Detect which cell encompasses the target text, then output its [x, y] center coordinate. 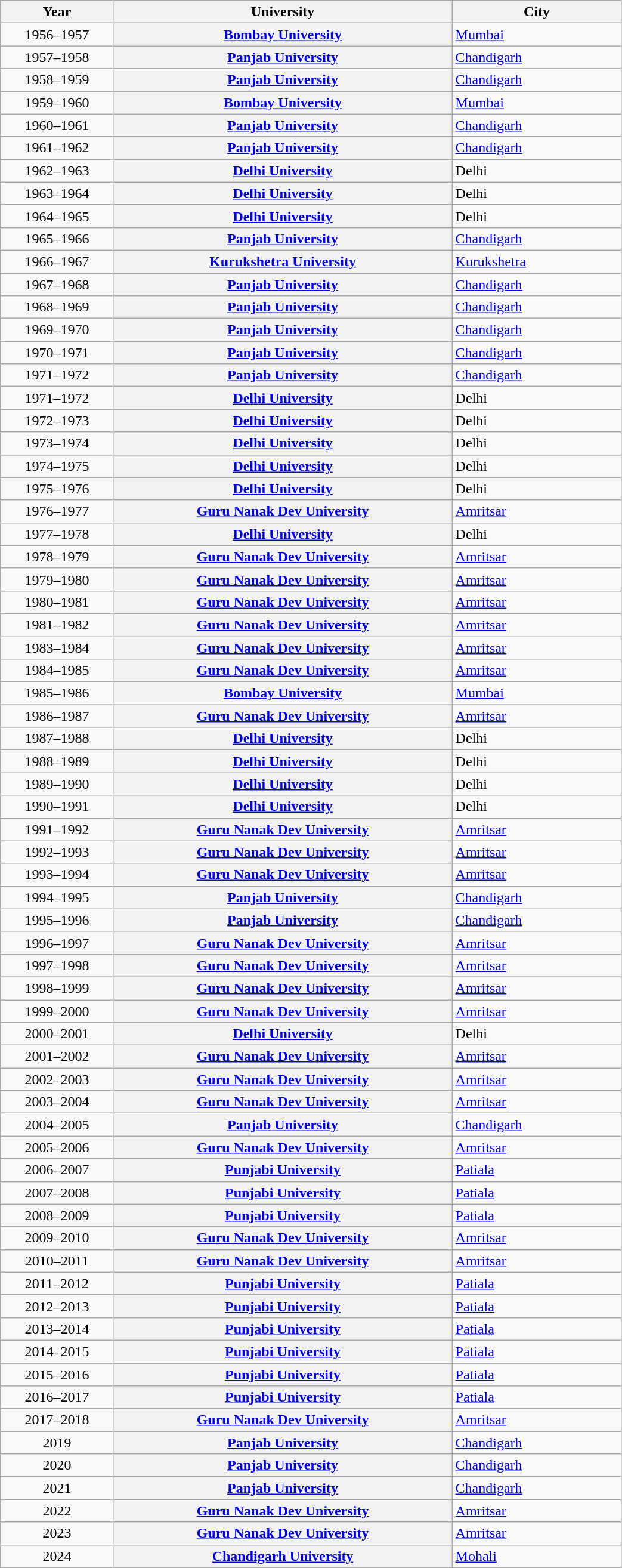
1963–1964 [57, 193]
2015–2016 [57, 1374]
1992–1993 [57, 852]
1978–1979 [57, 557]
1987–1988 [57, 739]
1959–1960 [57, 103]
1981–1982 [57, 625]
2008–2009 [57, 1215]
1975–1976 [57, 489]
2007–2008 [57, 1193]
2006–2007 [57, 1170]
1996–1997 [57, 943]
2009–2010 [57, 1238]
Chandigarh University [283, 1556]
1985–1986 [57, 693]
1964–1965 [57, 216]
University [283, 12]
1994–1995 [57, 897]
1984–1985 [57, 671]
2020 [57, 1465]
1972–1973 [57, 421]
2024 [57, 1556]
1979–1980 [57, 579]
Kurukshetra University [283, 261]
1998–1999 [57, 988]
Mohali [537, 1556]
2019 [57, 1443]
2017–2018 [57, 1420]
1970–1971 [57, 353]
1977–1978 [57, 534]
2021 [57, 1488]
2022 [57, 1511]
1956–1957 [57, 35]
1973–1974 [57, 443]
2010–2011 [57, 1261]
1989–1990 [57, 784]
2001–2002 [57, 1057]
2000–2001 [57, 1034]
1976–1977 [57, 511]
1957–1958 [57, 57]
1997–1998 [57, 965]
1990–1991 [57, 807]
1991–1992 [57, 829]
2011–2012 [57, 1283]
1968–1969 [57, 307]
1974–1975 [57, 466]
2004–2005 [57, 1125]
1986–1987 [57, 716]
1999–2000 [57, 1011]
Kurukshetra [537, 261]
1958–1959 [57, 80]
1965–1966 [57, 239]
2013–2014 [57, 1329]
1967–1968 [57, 285]
2003–2004 [57, 1102]
2005–2006 [57, 1147]
2002–2003 [57, 1079]
1988–1989 [57, 761]
City [537, 12]
2016–2017 [57, 1397]
1969–1970 [57, 330]
Year [57, 12]
1993–1994 [57, 875]
1962–1963 [57, 171]
1983–1984 [57, 647]
1966–1967 [57, 261]
1960–1961 [57, 125]
2023 [57, 1533]
1961–1962 [57, 148]
2014–2015 [57, 1351]
1980–1981 [57, 602]
1995–1996 [57, 920]
2012–2013 [57, 1306]
